Find where the given text appears and provide that cell's center as (x, y) coordinate. 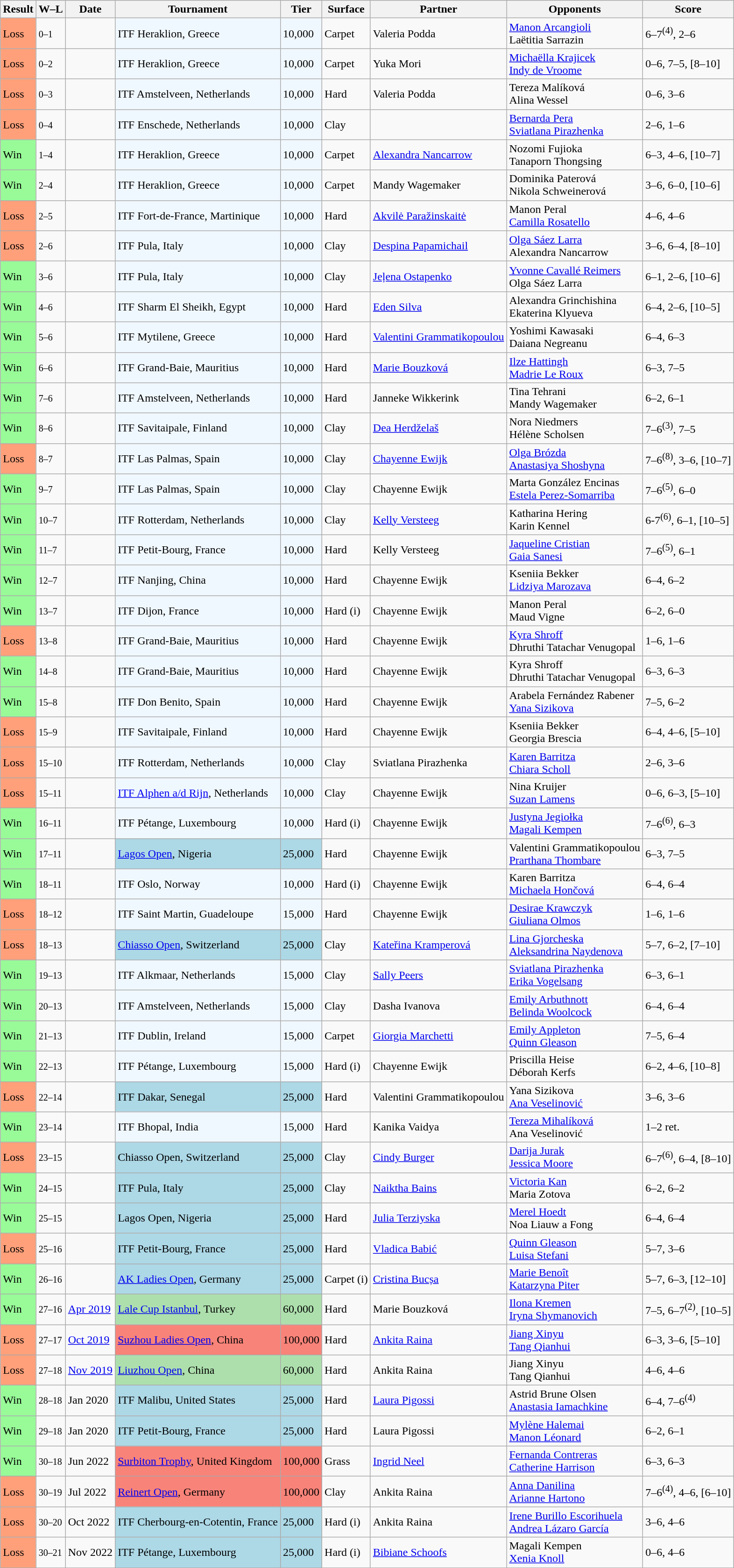
18–13 (50, 945)
3–6, 3–6 (688, 1096)
Janneke Wikkerink (438, 398)
15–10 (50, 762)
Emily Appleton Quinn Gleason (575, 1036)
W–L (50, 9)
27–17 (50, 1339)
ITF Malibu, United States (198, 1401)
12–7 (50, 580)
Liuzhou Open, China (198, 1370)
27–18 (50, 1370)
Dasha Ivanova (438, 1006)
Cindy Burger (438, 1157)
Despina Papamichail (438, 246)
0–6, 6–3, [5–10] (688, 793)
Magali Kempen Xenia Knoll (575, 1552)
ITF Alkmaar, Netherlands (198, 975)
Justyna Jegiołka Magali Kempen (575, 823)
Kseniia Bekker Lidziya Marozava (575, 580)
ITF Dakar, Senegal (198, 1096)
Karen Barritza Michaela Hončová (575, 884)
30–18 (50, 1462)
3–6 (50, 276)
Sally Peers (438, 975)
13–7 (50, 611)
Yuka Mori (438, 64)
15–8 (50, 701)
Valentini Grammatikopoulou Prarthana Thombare (575, 854)
30–19 (50, 1491)
Arabela Fernández Rabener Yana Sizikova (575, 701)
ITF Saint Martin, Guadeloupe (198, 914)
17–11 (50, 854)
Desirae Krawczyk Giuliana Olmos (575, 914)
7–6(3), 7–5 (688, 429)
7–6(5), 6–0 (688, 489)
Victoria Kan Maria Zotova (575, 1188)
Julia Terziyska (438, 1218)
ITF Sharm El Sheikh, Egypt (198, 306)
6–3, 3–6, [5–10] (688, 1339)
Surface (346, 9)
7–5, 6–4 (688, 1036)
22–14 (50, 1096)
5–6 (50, 337)
Lina Gjorcheska Aleksandrina Naydenova (575, 945)
Olga Brózda Anastasiya Shoshyna (575, 459)
6–4, 4–6, [5–10] (688, 732)
27–16 (50, 1309)
26–16 (50, 1278)
6–4, 2–6, [10–5] (688, 306)
Kseniia Bekker Georgia Brescia (575, 732)
ITF Dijon, France (198, 611)
Eden Silva (438, 306)
1–2 ret. (688, 1127)
Fernanda Contreras Catherine Harrison (575, 1462)
2–5 (50, 216)
20–13 (50, 1006)
Lale Cup Istanbul, Turkey (198, 1309)
18–11 (50, 884)
Ilze Hattingh Madrie Le Roux (575, 367)
ITF Nanjing, China (198, 580)
Tereza Malíková Alina Wessel (575, 94)
Ingrid Neel (438, 1462)
6–4, 6–3 (688, 337)
6–4, 6–2 (688, 580)
25–15 (50, 1218)
Manon Arcangioli Laëtitia Sarrazin (575, 34)
Surbiton Trophy, United Kingdom (198, 1462)
15–9 (50, 732)
3–6, 4–6 (688, 1522)
6–3, 4–6, [10–7] (688, 155)
Tina Tehrani Mandy Wagemaker (575, 398)
ITF Alphen a/d Rijn, Netherlands (198, 793)
6–7(4), 2–6 (688, 34)
3–6, 6–4, [8–10] (688, 246)
0–6, 3–6 (688, 94)
Jun 2022 (90, 1462)
ITF Cherbourg-en-Cotentin, France (198, 1522)
2–4 (50, 185)
Sviatlana Pirazhenka (438, 762)
Score (688, 9)
Naiktha Bains (438, 1188)
Merel Hoedt Noa Liauw a Fong (575, 1218)
Manon Peral Maud Vigne (575, 611)
15–11 (50, 793)
0–6, 4–6 (688, 1552)
Dea Herdželaš (438, 429)
16–11 (50, 823)
0–6, 7–5, [8–10] (688, 64)
7–5, 6–2 (688, 701)
19–13 (50, 975)
1–4 (50, 155)
5–7, 6–2, [7–10] (688, 945)
9–7 (50, 489)
13–8 (50, 641)
Manon Peral Camilla Rosatello (575, 216)
5–7, 3–6 (688, 1249)
ITF Fort-de-France, Martinique (198, 216)
25–16 (50, 1249)
Mylène Halemai Manon Léonard (575, 1431)
7–6 (50, 398)
Katharina Hering Karin Kennel (575, 519)
Nozomi Fujioka Tanaporn Thongsing (575, 155)
Reinert Open, Germany (198, 1491)
6–3, 6–1 (688, 975)
6–2, 6–0 (688, 611)
7–6(4), 4–6, [6–10] (688, 1491)
18–12 (50, 914)
Result (18, 9)
Suzhou Ladies Open, China (198, 1339)
11–7 (50, 550)
7–5, 6–7(2), [10–5] (688, 1309)
6–1, 2–6, [10–6] (688, 276)
6–2, 4–6, [10–8] (688, 1067)
Akvilė Paražinskaitė (438, 216)
Apr 2019 (90, 1309)
Emily Arbuthnott Belinda Woolcock (575, 1006)
4–6 (50, 306)
0–1 (50, 34)
ITF Bhopal, India (198, 1127)
2–6, 1–6 (688, 124)
6-7(6), 6–1, [10–5] (688, 519)
Yvonne Cavallé Reimers Olga Sáez Larra (575, 276)
Tereza Mihalíková Ana Veselinović (575, 1127)
Carpet (i) (346, 1278)
Jeļena Ostapenko (438, 276)
Yana Sizikova Ana Veselinović (575, 1096)
Michaëlla Krajicek Indy de Vroome (575, 64)
8–7 (50, 459)
Tier (302, 9)
Nora Niedmers Hélène Scholsen (575, 429)
Grass (346, 1462)
Quinn Gleason Luisa Stefani (575, 1249)
Astrid Brune Olsen Anastasia Iamachkine (575, 1401)
6–2, 6–2 (688, 1188)
Yoshimi Kawasaki Daiana Negreanu (575, 337)
10–7 (50, 519)
Opponents (575, 9)
Bibiane Schoofs (438, 1552)
6–4, 7–6(4) (688, 1401)
2–6, 3–6 (688, 762)
Marta González Encinas Estela Perez-Somarriba (575, 489)
Mandy Wagemaker (438, 185)
8–6 (50, 429)
Giorgia Marchetti (438, 1036)
Kanika Vaidya (438, 1127)
Date (90, 9)
Nina Kruijer Suzan Lamens (575, 793)
Alexandra Nancarrow (438, 155)
0–2 (50, 64)
21–13 (50, 1036)
28–18 (50, 1401)
6–6 (50, 367)
AK Ladies Open, Germany (198, 1278)
2–6 (50, 246)
7–6(8), 3–6, [10–7] (688, 459)
Nov 2019 (90, 1370)
ITF Oslo, Norway (198, 884)
Ilona Kremen Iryna Shymanovich (575, 1309)
23–14 (50, 1127)
Tournament (198, 9)
14–8 (50, 671)
Dominika Paterová Nikola Schweinerová (575, 185)
ITF Don Benito, Spain (198, 701)
29–18 (50, 1431)
Nov 2022 (90, 1552)
Irene Burillo Escorihuela Andrea Lázaro García (575, 1522)
30–21 (50, 1552)
3–6, 6–0, [10–6] (688, 185)
Alexandra Grinchishina Ekaterina Klyueva (575, 306)
Vladica Babić (438, 1249)
Cristina Bucșa (438, 1278)
5–7, 6–3, [12–10] (688, 1278)
Jaqueline Cristian Gaia Sanesi (575, 550)
Olga Sáez Larra Alexandra Nancarrow (575, 246)
30–20 (50, 1522)
ITF Enschede, Netherlands (198, 124)
ITF Mytilene, Greece (198, 337)
Darija Jurak Jessica Moore (575, 1157)
Anna Danilina Arianne Hartono (575, 1491)
Priscilla Heise Déborah Kerfs (575, 1067)
Marie Benoît Katarzyna Piter (575, 1278)
0–3 (50, 94)
Karen Barritza Chiara Scholl (575, 762)
23–15 (50, 1157)
24–15 (50, 1188)
Partner (438, 9)
Oct 2022 (90, 1522)
Kateřina Kramperová (438, 945)
22–13 (50, 1067)
0–4 (50, 124)
Sviatlana Pirazhenka Erika Vogelsang (575, 975)
ITF Dublin, Ireland (198, 1036)
6–7(6), 6–4, [8–10] (688, 1157)
7–6(6), 6–3 (688, 823)
Jul 2022 (90, 1491)
Oct 2019 (90, 1339)
Bernarda Pera Sviatlana Pirazhenka (575, 124)
7–6(5), 6–1 (688, 550)
